Output the [x, y] coordinate of the center of the cell containing the given text.  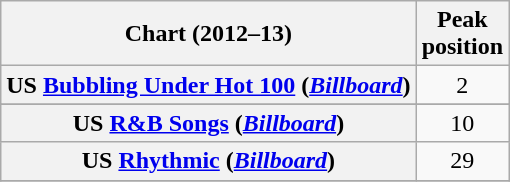
Peakposition [462, 34]
2 [462, 85]
10 [462, 123]
US Bubbling Under Hot 100 (Billboard) [208, 85]
US Rhythmic (Billboard) [208, 161]
US R&B Songs (Billboard) [208, 123]
Chart (2012–13) [208, 34]
29 [462, 161]
